Return the (X, Y) coordinate for the center point of the cell that contains the specified text.  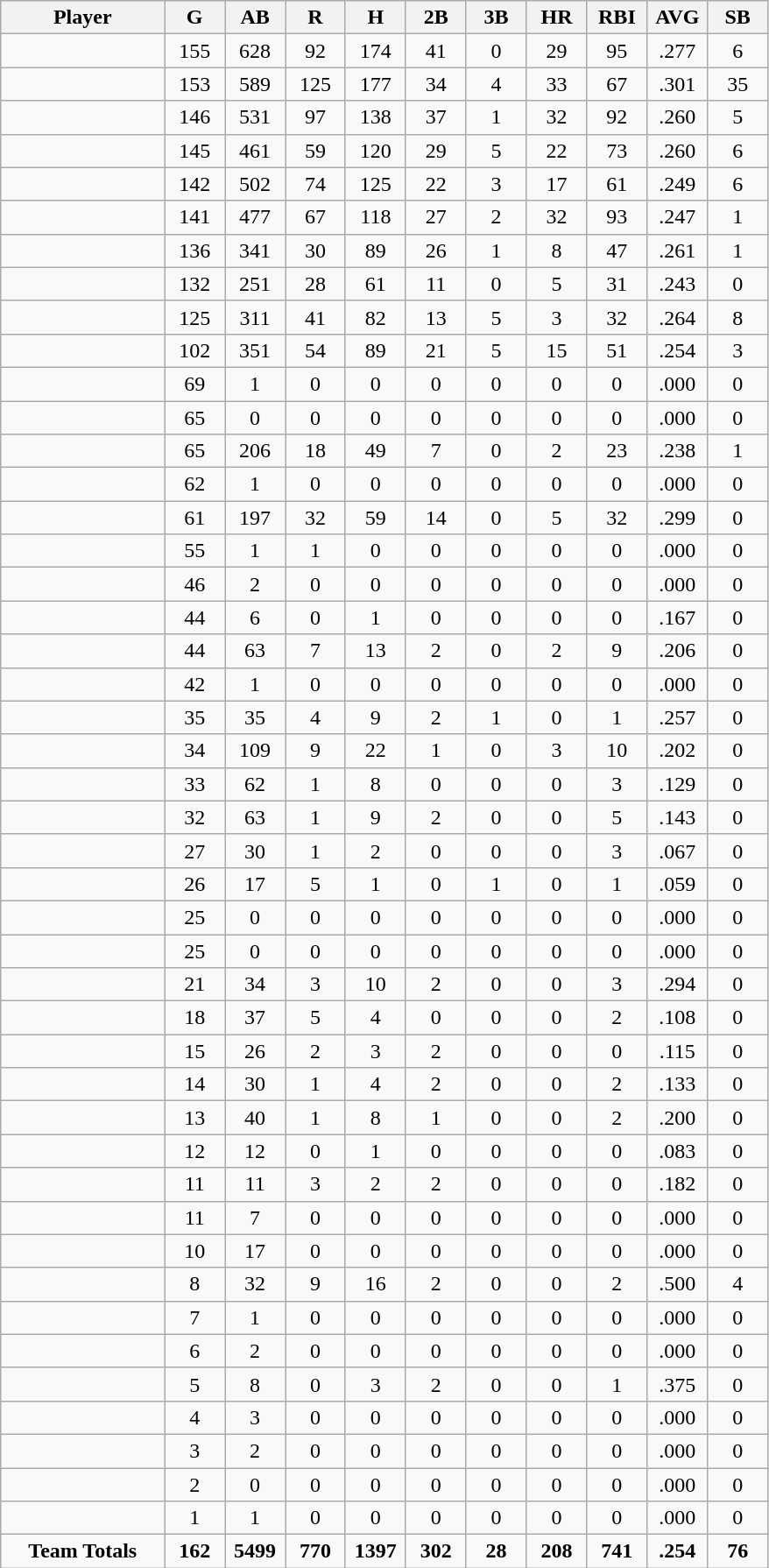
153 (194, 84)
206 (256, 451)
109 (256, 751)
142 (194, 184)
477 (256, 217)
HR (557, 18)
.257 (678, 717)
.277 (678, 51)
49 (375, 451)
2B (436, 18)
.500 (678, 1284)
.264 (678, 317)
.202 (678, 751)
502 (256, 184)
302 (436, 1551)
155 (194, 51)
42 (194, 684)
Team Totals (82, 1551)
.143 (678, 817)
174 (375, 51)
.059 (678, 884)
628 (256, 51)
.133 (678, 1084)
74 (315, 184)
.243 (678, 284)
311 (256, 317)
162 (194, 1551)
Player (82, 18)
5499 (256, 1551)
.200 (678, 1118)
208 (557, 1551)
589 (256, 84)
145 (194, 151)
97 (315, 117)
55 (194, 551)
.206 (678, 651)
132 (194, 284)
3B (496, 18)
16 (375, 1284)
770 (315, 1551)
.182 (678, 1184)
741 (617, 1551)
76 (737, 1551)
.261 (678, 251)
51 (617, 350)
.299 (678, 518)
351 (256, 350)
531 (256, 117)
1397 (375, 1551)
146 (194, 117)
R (315, 18)
69 (194, 384)
23 (617, 451)
.083 (678, 1151)
.301 (678, 84)
.067 (678, 851)
.294 (678, 985)
H (375, 18)
177 (375, 84)
102 (194, 350)
AB (256, 18)
.375 (678, 1384)
141 (194, 217)
341 (256, 251)
RBI (617, 18)
.249 (678, 184)
.108 (678, 1018)
.238 (678, 451)
46 (194, 584)
40 (256, 1118)
54 (315, 350)
120 (375, 151)
197 (256, 518)
.115 (678, 1051)
251 (256, 284)
.167 (678, 618)
G (194, 18)
SB (737, 18)
136 (194, 251)
AVG (678, 18)
95 (617, 51)
47 (617, 251)
118 (375, 217)
138 (375, 117)
461 (256, 151)
93 (617, 217)
82 (375, 317)
31 (617, 284)
.247 (678, 217)
.129 (678, 784)
73 (617, 151)
